Capture the cell that displays the provided text and extract its [x, y] central coordinate. 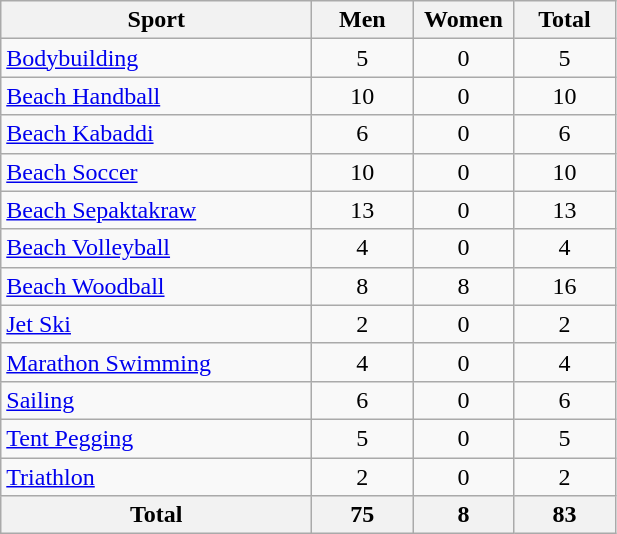
75 [362, 515]
16 [564, 286]
Beach Kabaddi [156, 134]
Sailing [156, 400]
Beach Soccer [156, 172]
Beach Handball [156, 96]
Men [362, 20]
Jet Ski [156, 324]
Beach Volleyball [156, 248]
83 [564, 515]
Bodybuilding [156, 58]
Triathlon [156, 477]
Beach Sepaktakraw [156, 210]
Beach Woodball [156, 286]
Women [464, 20]
Marathon Swimming [156, 362]
Sport [156, 20]
Tent Pegging [156, 438]
